Find where the given text appears and provide that cell's center as [x, y] coordinate. 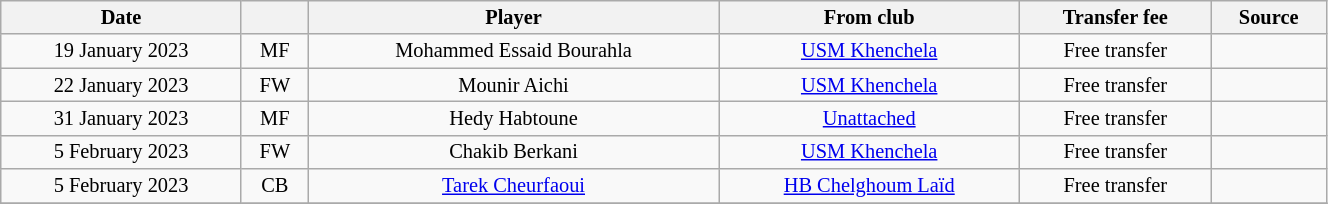
CB [274, 186]
Chakib Berkani [513, 152]
31 January 2023 [122, 118]
Unattached [870, 118]
19 January 2023 [122, 51]
Mounir Aichi [513, 85]
From club [870, 17]
Date [122, 17]
22 January 2023 [122, 85]
Tarek Cheurfaoui [513, 186]
HB Chelghoum Laïd [870, 186]
Mohammed Essaid Bourahla [513, 51]
Player [513, 17]
Transfer fee [1116, 17]
Hedy Habtoune [513, 118]
Source [1269, 17]
